Determine the (X, Y) coordinate at the center of the cell enclosing the given text.  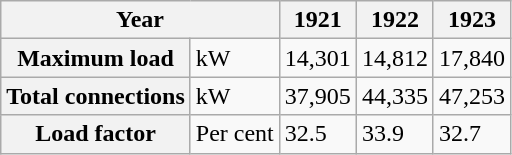
32.7 (472, 134)
Per cent (234, 134)
1923 (472, 20)
1922 (394, 20)
47,253 (472, 96)
1921 (318, 20)
44,335 (394, 96)
Total connections (96, 96)
Year (140, 20)
32.5 (318, 134)
33.9 (394, 134)
Load factor (96, 134)
37,905 (318, 96)
Maximum load (96, 58)
14,812 (394, 58)
17,840 (472, 58)
14,301 (318, 58)
